Return (X, Y) of the center of cell containing provided text 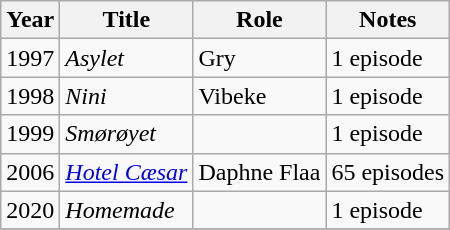
65 episodes (388, 172)
1997 (30, 58)
Gry (260, 58)
Role (260, 20)
1999 (30, 134)
2020 (30, 210)
Title (126, 20)
Daphne Flaa (260, 172)
Vibeke (260, 96)
Nini (126, 96)
Homemade (126, 210)
Year (30, 20)
2006 (30, 172)
Hotel Cæsar (126, 172)
Notes (388, 20)
Asylet (126, 58)
1998 (30, 96)
Smørøyet (126, 134)
